Find where the given text appears and provide that cell's center as [x, y] coordinate. 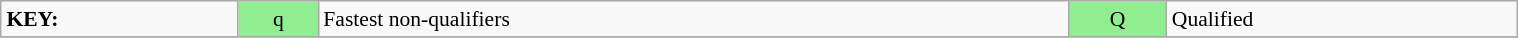
Fastest non-qualifiers [693, 19]
q [278, 19]
KEY: [120, 19]
Qualified [1342, 19]
Q [1118, 19]
